Return (X, Y) of the center of cell containing provided text 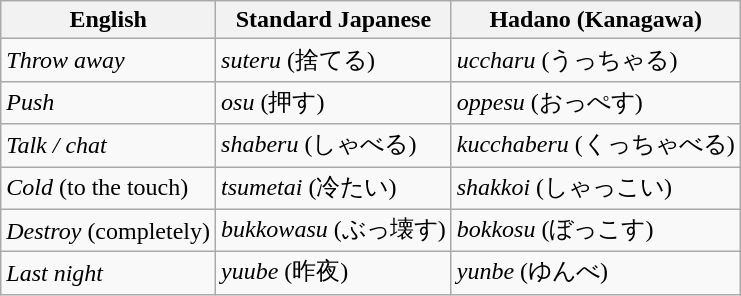
oppesu (おっぺす) (596, 102)
osu (押す) (334, 102)
Last night (108, 274)
uccharu (うっちゃる) (596, 60)
bukkowasu (ぶっ壊す) (334, 230)
shakkoi (しゃっこい) (596, 188)
Talk / chat (108, 146)
tsumetai (冷たい) (334, 188)
Destroy (completely) (108, 230)
Standard Japanese (334, 20)
yunbe (ゆんべ) (596, 274)
Throw away (108, 60)
English (108, 20)
yuube (昨夜) (334, 274)
suteru (捨てる) (334, 60)
bokkosu (ぼっこす) (596, 230)
Cold (to the touch) (108, 188)
Hadano (Kanagawa) (596, 20)
Push (108, 102)
shaberu (しゃべる) (334, 146)
kucchaberu (くっちゃべる) (596, 146)
